Pinpoint the cell where the given text exists, returning its [X, Y] midpoint coordinate. 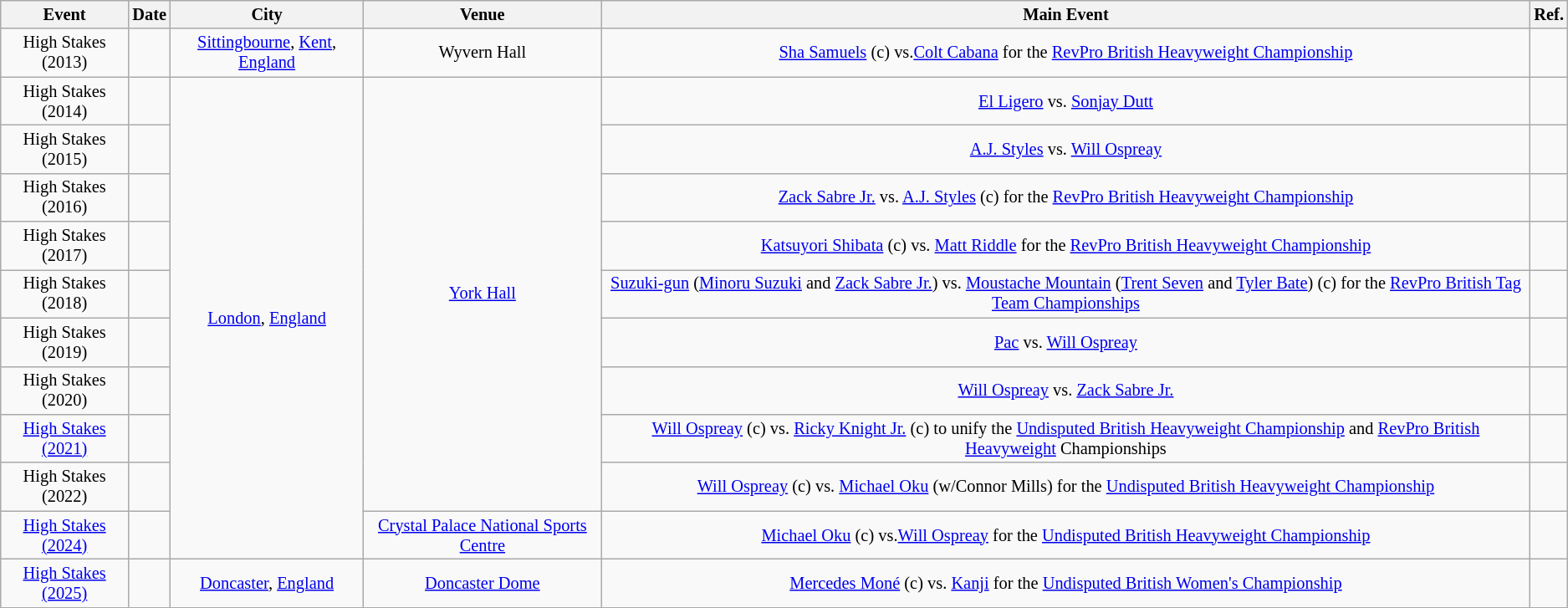
High Stakes (2017) [65, 246]
York Hall [482, 294]
High Stakes (2019) [65, 342]
Will Ospreay (c) vs. Ricky Knight Jr. (c) to unify the Undisputed British Heavyweight Championship and RevPro British Heavyweight Championships [1065, 438]
Doncaster, England [267, 583]
London, England [267, 318]
Venue [482, 14]
A.J. Styles vs. Will Ospreay [1065, 149]
Sittingbourne, Kent, England [267, 53]
High Stakes (2018) [65, 294]
Katsuyori Shibata (c) vs. Matt Riddle for the RevPro British Heavyweight Championship [1065, 246]
High Stakes (2021) [65, 438]
High Stakes (2025) [65, 583]
High Stakes (2022) [65, 487]
High Stakes (2015) [65, 149]
High Stakes (2024) [65, 535]
Crystal Palace National Sports Centre [482, 535]
Wyvern Hall [482, 53]
High Stakes (2020) [65, 391]
High Stakes (2013) [65, 53]
Date [149, 14]
Ref. [1549, 14]
El Ligero vs. Sonjay Dutt [1065, 101]
Will Ospreay (c) vs. Michael Oku (w/Connor Mills) for the Undisputed British Heavyweight Championship [1065, 487]
Mercedes Moné (c) vs. Kanji for the Undisputed British Women's Championship [1065, 583]
Doncaster Dome [482, 583]
Pac vs. Will Ospreay [1065, 342]
High Stakes (2014) [65, 101]
Will Ospreay vs. Zack Sabre Jr. [1065, 391]
Zack Sabre Jr. vs. A.J. Styles (c) for the RevPro British Heavyweight Championship [1065, 197]
Sha Samuels (c) vs.Colt Cabana for the RevPro British Heavyweight Championship [1065, 53]
Main Event [1065, 14]
City [267, 14]
High Stakes (2016) [65, 197]
Event [65, 14]
Suzuki-gun (Minoru Suzuki and Zack Sabre Jr.) vs. Moustache Mountain (Trent Seven and Tyler Bate) (c) for the RevPro British Tag Team Championships [1065, 294]
Michael Oku (c) vs.Will Ospreay for the Undisputed British Heavyweight Championship [1065, 535]
